Output the [X, Y] coordinate of the center of the cell containing the given text.  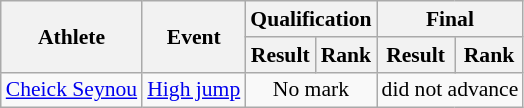
No mark [310, 90]
Qualification [310, 19]
High jump [194, 90]
Cheick Seynou [72, 90]
Final [450, 19]
Event [194, 36]
Athlete [72, 36]
did not advance [450, 90]
